Detect which cell encompasses the target text, then output its (X, Y) center coordinate. 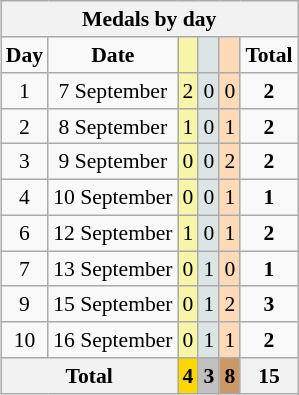
6 (24, 233)
Date (112, 55)
8 (230, 376)
Medals by day (150, 19)
9 September (112, 162)
10 September (112, 197)
15 (268, 376)
8 September (112, 126)
9 (24, 304)
16 September (112, 340)
7 September (112, 91)
10 (24, 340)
Day (24, 55)
7 (24, 269)
13 September (112, 269)
15 September (112, 304)
12 September (112, 233)
